Pinpoint the cell where the given text exists, returning its (X, Y) midpoint coordinate. 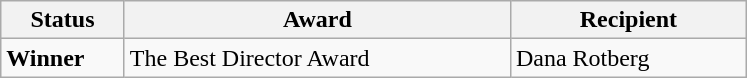
Recipient (628, 20)
Dana Rotberg (628, 58)
Winner (63, 58)
The Best Director Award (317, 58)
Award (317, 20)
Status (63, 20)
